Return [x, y] of the center of cell containing provided text 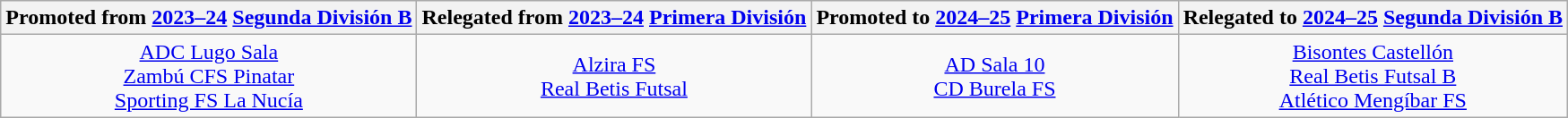
Alzira FS Real Betis Futsal [614, 76]
AD Sala 10 CD Burela FS [995, 76]
Promoted from 2023–24 Segunda División B [209, 18]
ADC Lugo Sala Zambú CFS Pinatar Sporting FS La Nucía [209, 76]
Relegated to 2024–25 Segunda División B [1373, 18]
Promoted to 2024–25 Primera División [995, 18]
Relegated from 2023–24 Primera División [614, 18]
Bisontes Castellón Real Betis Futsal B Atlético Mengíbar FS [1373, 76]
